Identify which cell holds the provided text, then report its (x, y) central coordinate. 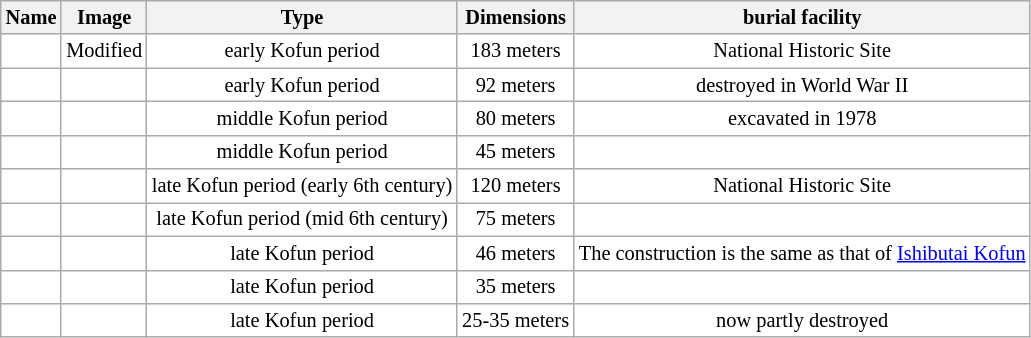
The construction is the same as that of Ishibutai Kofun (802, 253)
35 meters (516, 287)
75 meters (516, 219)
Type (302, 17)
now partly destroyed (802, 320)
excavated in 1978 (802, 118)
80 meters (516, 118)
late Kofun period (early 6th century) (302, 186)
Name (32, 17)
destroyed in World War II (802, 85)
burial facility (802, 17)
45 meters (516, 152)
25-35 meters (516, 320)
46 meters (516, 253)
late Kofun period (mid 6th century) (302, 219)
Modified (104, 51)
Dimensions (516, 17)
183 meters (516, 51)
92 meters (516, 85)
Image (104, 17)
120 meters (516, 186)
